Return (X, Y) of the center of cell containing provided text 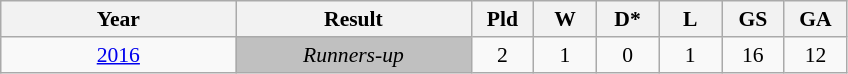
Year (118, 19)
L (690, 19)
GA (816, 19)
D* (628, 19)
2 (502, 55)
Pld (502, 19)
16 (754, 55)
12 (816, 55)
Runners-up (354, 55)
0 (628, 55)
Result (354, 19)
GS (754, 19)
W (566, 19)
2016 (118, 55)
